Output the (x, y) coordinate of the center of the cell containing the given text.  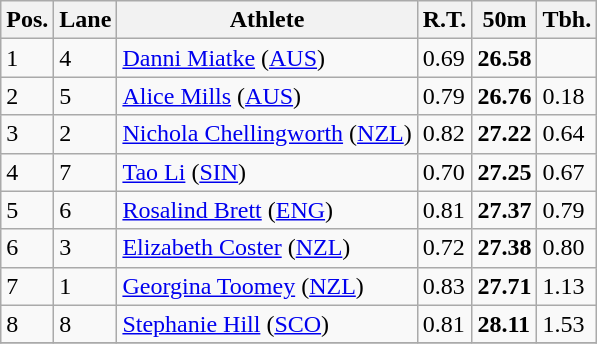
1.13 (567, 286)
Danni Miatke (AUS) (267, 58)
0.18 (567, 96)
Rosalind Brett (ENG) (267, 210)
Nichola Chellingworth (NZL) (267, 134)
0.82 (444, 134)
28.11 (504, 324)
Pos. (28, 20)
0.64 (567, 134)
0.80 (567, 248)
27.38 (504, 248)
0.83 (444, 286)
26.58 (504, 58)
1.53 (567, 324)
27.71 (504, 286)
50m (504, 20)
0.70 (444, 172)
R.T. (444, 20)
Tao Li (SIN) (267, 172)
26.76 (504, 96)
27.25 (504, 172)
0.72 (444, 248)
Georgina Toomey (NZL) (267, 286)
Alice Mills (AUS) (267, 96)
0.69 (444, 58)
Tbh. (567, 20)
0.67 (567, 172)
Athlete (267, 20)
Lane (86, 20)
27.37 (504, 210)
Stephanie Hill (SCO) (267, 324)
Elizabeth Coster (NZL) (267, 248)
27.22 (504, 134)
